From the cell containing the given text, extract its center point as (x, y) coordinate. 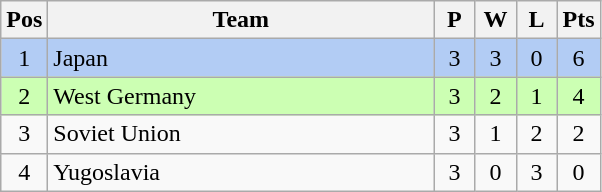
Japan (241, 58)
Pos (24, 20)
L (536, 20)
P (454, 20)
6 (578, 58)
Soviet Union (241, 134)
Team (241, 20)
Yugoslavia (241, 172)
Pts (578, 20)
West Germany (241, 96)
W (496, 20)
